Detect which cell encompasses the target text, then output its [X, Y] center coordinate. 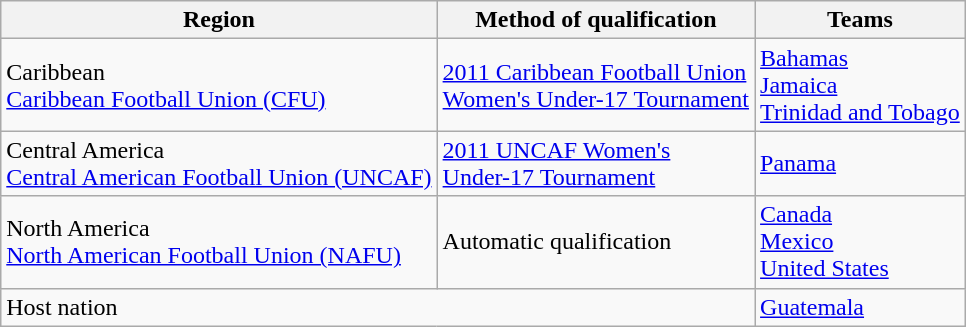
North AmericaNorth American Football Union (NAFU) [219, 242]
2011 UNCAF Women'sUnder-17 Tournament [596, 164]
Host nation [378, 307]
Bahamas Jamaica Trinidad and Tobago [860, 85]
Region [219, 20]
CaribbeanCaribbean Football Union (CFU) [219, 85]
Method of qualification [596, 20]
Canada Mexico United States [860, 242]
Panama [860, 164]
Automatic qualification [596, 242]
Guatemala [860, 307]
Teams [860, 20]
Central AmericaCentral American Football Union (UNCAF) [219, 164]
2011 Caribbean Football UnionWomen's Under-17 Tournament [596, 85]
